From the cell containing the given text, extract its center point as (x, y) coordinate. 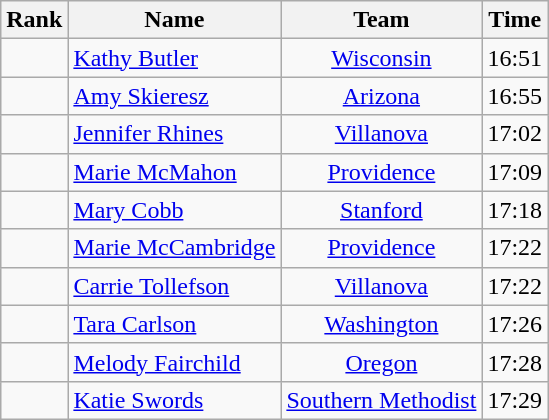
16:55 (515, 96)
17:18 (515, 210)
Wisconsin (382, 58)
Oregon (382, 362)
Washington (382, 324)
Amy Skieresz (174, 96)
Name (174, 20)
Marie McMahon (174, 172)
Stanford (382, 210)
16:51 (515, 58)
Tara Carlson (174, 324)
17:09 (515, 172)
Jennifer Rhines (174, 134)
17:29 (515, 400)
Carrie Tollefson (174, 286)
Melody Fairchild (174, 362)
Mary Cobb (174, 210)
Time (515, 20)
Rank (34, 20)
Kathy Butler (174, 58)
Southern Methodist (382, 400)
17:02 (515, 134)
17:26 (515, 324)
Marie McCambridge (174, 248)
Arizona (382, 96)
Katie Swords (174, 400)
Team (382, 20)
17:28 (515, 362)
